For the text-containing cell, return its midpoint in (X, Y) coordinate format. 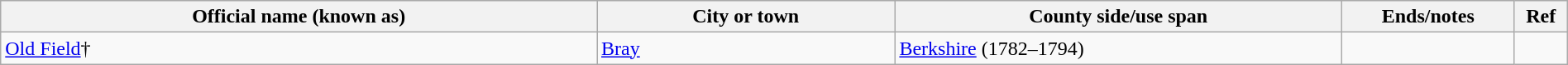
County side/use span (1118, 17)
Bray (746, 48)
Old Field† (299, 48)
Official name (known as) (299, 17)
City or town (746, 17)
Ref (1541, 17)
Berkshire (1782–1794) (1118, 48)
Ends/notes (1427, 17)
